Detect which cell encompasses the target text, then output its (X, Y) center coordinate. 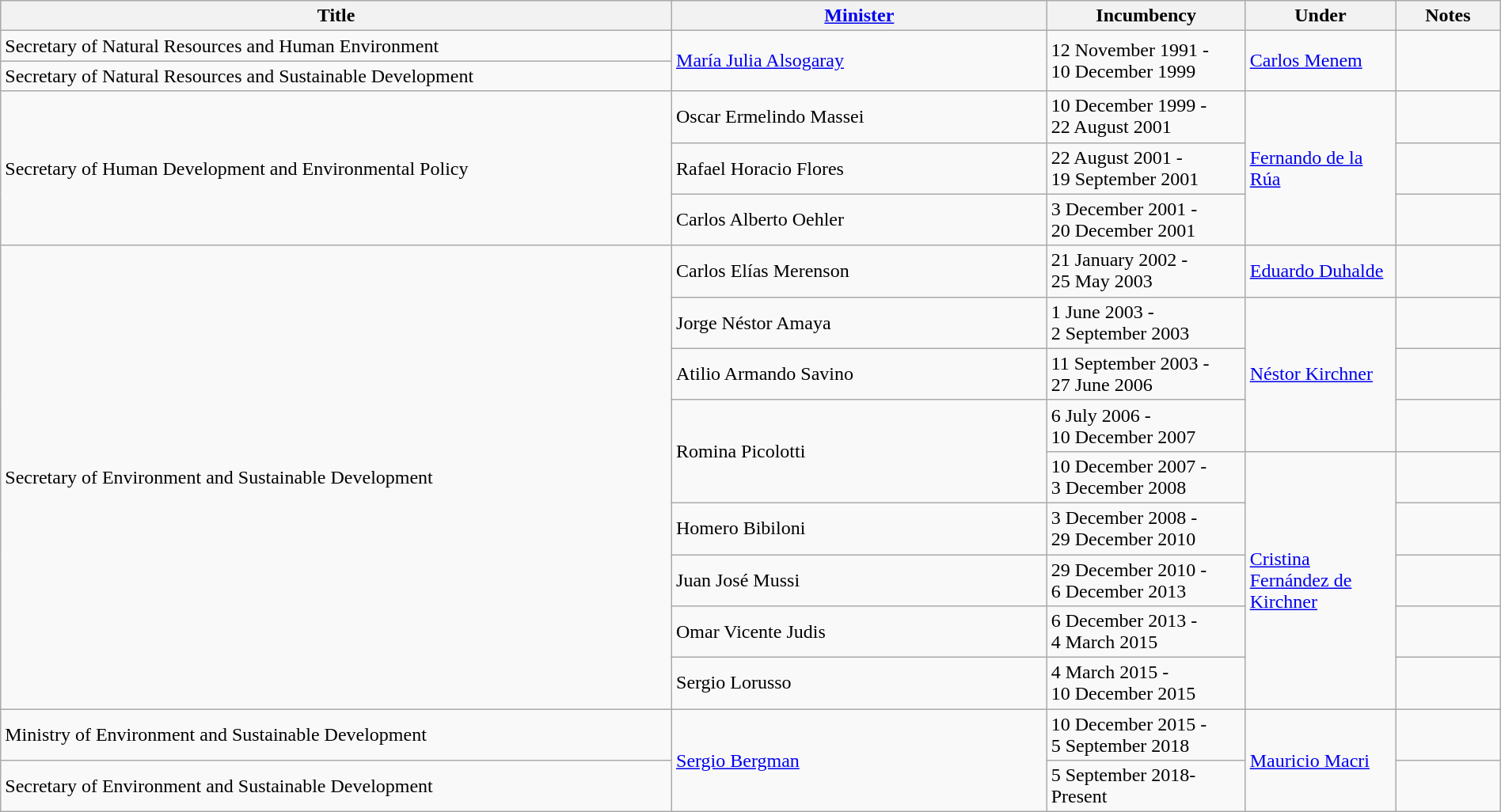
12 November 1991 -10 December 1999 (1146, 61)
Secretary of Natural Resources and Human Environment (336, 46)
21 January 2002 -25 May 2003 (1146, 271)
3 December 2008 -29 December 2010 (1146, 529)
Eduardo Duhalde (1320, 271)
Homero Bibiloni (860, 529)
Title (336, 16)
Mauricio Macri (1320, 761)
Oscar Ermelindo Massei (860, 117)
Carlos Elías Merenson (860, 271)
Minister (860, 16)
Romina Picolotti (860, 451)
11 September 2003 -27 June 2006 (1146, 374)
María Julia Alsogaray (860, 61)
10 December 2007 -3 December 2008 (1146, 476)
Rafael Horacio Flores (860, 168)
Sergio Lorusso (860, 684)
Notes (1449, 16)
Sergio Bergman (860, 761)
5 September 2018-Present (1146, 787)
Carlos Menem (1320, 61)
Carlos Alberto Oehler (860, 220)
1 June 2003 -2 September 2003 (1146, 323)
6 December 2013 -4 March 2015 (1146, 632)
Néstor Kirchner (1320, 374)
Juan José Mussi (860, 579)
Fernando de la Rúa (1320, 168)
Jorge Néstor Amaya (860, 323)
Incumbency (1146, 16)
4 March 2015 -10 December 2015 (1146, 684)
Omar Vicente Judis (860, 632)
10 December 2015 -5 September 2018 (1146, 734)
10 December 1999 -22 August 2001 (1146, 117)
3 December 2001 -20 December 2001 (1146, 220)
Secretary of Natural Resources and Sustainable Development (336, 76)
Cristina Fernández de Kirchner (1320, 579)
6 July 2006 -10 December 2007 (1146, 426)
Under (1320, 16)
Atilio Armando Savino (860, 374)
29 December 2010 -6 December 2013 (1146, 579)
Ministry of Environment and Sustainable Development (336, 734)
Secretary of Human Development and Environmental Policy (336, 168)
22 August 2001 -19 September 2001 (1146, 168)
